Detect which cell encompasses the target text, then output its (x, y) center coordinate. 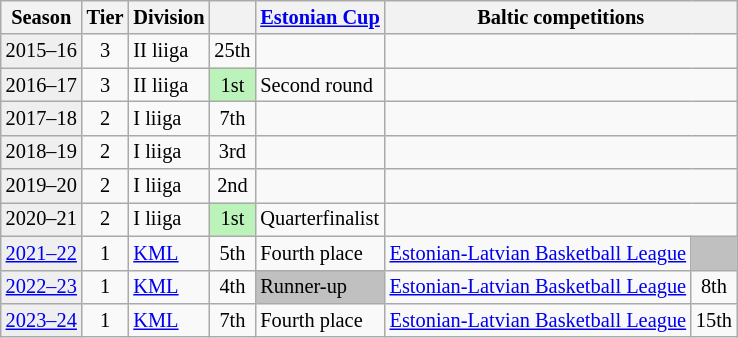
2018–19 (42, 152)
15th (714, 320)
Estonian Cup (320, 17)
2017–18 (42, 118)
Division (168, 17)
25th (232, 51)
2023–24 (42, 320)
2nd (232, 186)
Tier (106, 17)
Season (42, 17)
2016–17 (42, 85)
8th (714, 287)
2019–20 (42, 186)
2022–23 (42, 287)
2021–22 (42, 253)
2020–21 (42, 219)
Quarterfinalist (320, 219)
Second round (320, 85)
3rd (232, 152)
4th (232, 287)
Baltic competitions (561, 17)
2015–16 (42, 51)
5th (232, 253)
Runner-up (320, 287)
